Scan for the cell matching the given text and deliver its (X, Y) coordinate at center. 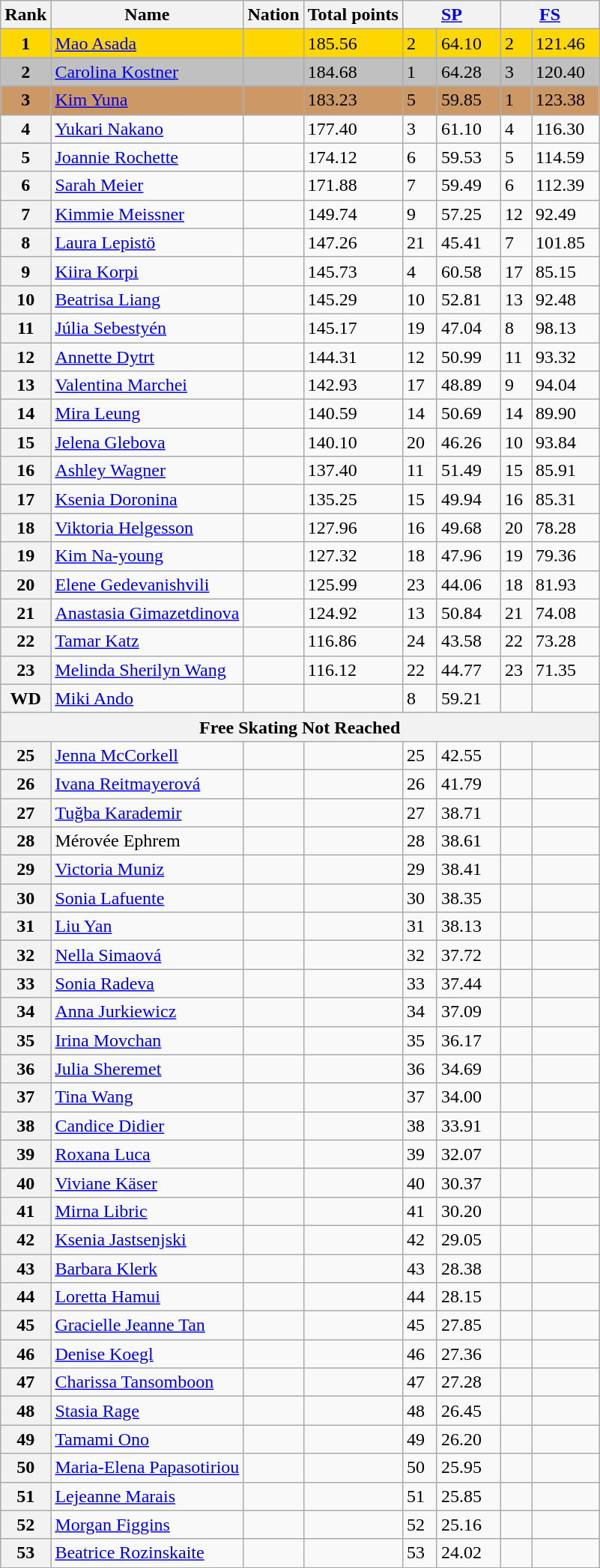
140.10 (353, 442)
60.58 (469, 271)
Joannie Rochette (147, 157)
50.69 (469, 414)
34.00 (469, 1097)
Sonia Lafuente (147, 898)
Gracielle Jeanne Tan (147, 1326)
Yukari Nakano (147, 129)
171.88 (353, 186)
26.20 (469, 1439)
37.72 (469, 955)
Total points (353, 15)
79.36 (566, 556)
25.85 (469, 1496)
145.73 (353, 271)
Tina Wang (147, 1097)
Kim Yuna (147, 100)
Ksenia Doronina (147, 499)
Jelena Glebova (147, 442)
Ashley Wagner (147, 471)
42.55 (469, 755)
48.89 (469, 385)
101.85 (566, 242)
Anna Jurkiewicz (147, 1012)
47.96 (469, 556)
52.81 (469, 299)
Stasia Rage (147, 1411)
Ivana Reitmayerová (147, 784)
140.59 (353, 414)
Viviane Käser (147, 1183)
121.46 (566, 43)
71.35 (566, 670)
25.95 (469, 1468)
Valentina Marchei (147, 385)
24 (419, 641)
WD (25, 698)
124.92 (353, 613)
144.31 (353, 357)
Kim Na-young (147, 556)
Melinda Sherilyn Wang (147, 670)
50.99 (469, 357)
116.86 (353, 641)
Tamar Katz (147, 641)
38.13 (469, 927)
34.69 (469, 1069)
142.93 (353, 385)
51.49 (469, 471)
Candice Didier (147, 1126)
45.41 (469, 242)
44.77 (469, 670)
41.79 (469, 784)
98.13 (566, 328)
27.28 (469, 1382)
26.45 (469, 1411)
120.40 (566, 72)
Lejeanne Marais (147, 1496)
Free Skating Not Reached (300, 727)
Mao Asada (147, 43)
Roxana Luca (147, 1154)
78.28 (566, 528)
Kimmie Meissner (147, 214)
Victoria Muniz (147, 870)
Annette Dytrt (147, 357)
Nation (273, 15)
43.58 (469, 641)
FS (550, 15)
123.38 (566, 100)
137.40 (353, 471)
49.68 (469, 528)
127.96 (353, 528)
Beatrisa Liang (147, 299)
Miki Ando (147, 698)
Maria-Elena Papasotiriou (147, 1468)
30.37 (469, 1183)
25.16 (469, 1525)
59.49 (469, 186)
Julia Sheremet (147, 1069)
28.38 (469, 1269)
Mirna Libric (147, 1211)
Viktoria Helgesson (147, 528)
Elene Gedevanishvili (147, 585)
116.12 (353, 670)
37.44 (469, 983)
Tuğba Karademir (147, 812)
Loretta Hamui (147, 1297)
147.26 (353, 242)
Laura Lepistö (147, 242)
59.21 (469, 698)
174.12 (353, 157)
Mira Leung (147, 414)
61.10 (469, 129)
73.28 (566, 641)
Beatrice Rozinskaite (147, 1553)
Tamami Ono (147, 1439)
47.04 (469, 328)
Júlia Sebestyén (147, 328)
145.17 (353, 328)
93.84 (566, 442)
64.10 (469, 43)
135.25 (353, 499)
74.08 (566, 613)
Charissa Tansomboon (147, 1382)
SP (451, 15)
46.26 (469, 442)
36.17 (469, 1040)
127.32 (353, 556)
149.74 (353, 214)
Ksenia Jastsenjski (147, 1239)
27.36 (469, 1354)
Jenna McCorkell (147, 755)
59.85 (469, 100)
44.06 (469, 585)
125.99 (353, 585)
89.90 (566, 414)
85.15 (566, 271)
38.35 (469, 898)
59.53 (469, 157)
Mérovée Ephrem (147, 841)
27.85 (469, 1326)
Sonia Radeva (147, 983)
64.28 (469, 72)
177.40 (353, 129)
Anastasia Gimazetdinova (147, 613)
Morgan Figgins (147, 1525)
145.29 (353, 299)
112.39 (566, 186)
184.68 (353, 72)
32.07 (469, 1154)
Sarah Meier (147, 186)
Barbara Klerk (147, 1269)
Kiira Korpi (147, 271)
183.23 (353, 100)
116.30 (566, 129)
Nella Simaová (147, 955)
38.71 (469, 812)
Name (147, 15)
Rank (25, 15)
Carolina Kostner (147, 72)
49.94 (469, 499)
185.56 (353, 43)
114.59 (566, 157)
28.15 (469, 1297)
30.20 (469, 1211)
57.25 (469, 214)
85.31 (566, 499)
38.61 (469, 841)
50.84 (469, 613)
38.41 (469, 870)
93.32 (566, 357)
29.05 (469, 1239)
85.91 (566, 471)
94.04 (566, 385)
37.09 (469, 1012)
92.48 (566, 299)
92.49 (566, 214)
81.93 (566, 585)
24.02 (469, 1553)
33.91 (469, 1126)
Denise Koegl (147, 1354)
Irina Movchan (147, 1040)
Liu Yan (147, 927)
